Return the (X, Y) coordinate for the center point of the cell that contains the specified text.  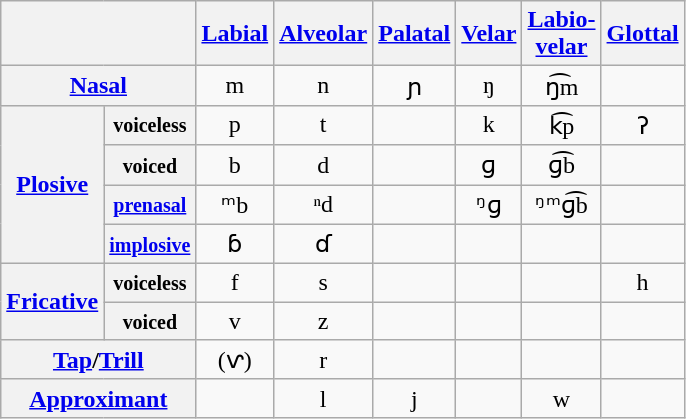
t (324, 125)
implosive (150, 244)
h (642, 283)
(ⱱ) (235, 360)
ɗ (324, 244)
d (324, 165)
l (324, 398)
Fricative (52, 302)
Nasal (98, 86)
p (235, 125)
z (324, 321)
m (235, 86)
ɡ͡b (562, 165)
Palatal (414, 34)
r (324, 360)
Plosive (52, 184)
ⁿd (324, 204)
k͡p (562, 125)
f (235, 283)
ᵑᵐɡ͡b (562, 204)
j (414, 398)
n (324, 86)
ŋ (489, 86)
v (235, 321)
ŋ͡m (562, 86)
ɲ (414, 86)
prenasal (150, 204)
b (235, 165)
ᵐb (235, 204)
w (562, 398)
Glottal (642, 34)
Labial (235, 34)
ᵑɡ (489, 204)
Labio-velar (562, 34)
Approximant (98, 398)
Velar (489, 34)
Alveolar (324, 34)
ɡ (489, 165)
ʔ (642, 125)
Tap/Trill (98, 360)
s (324, 283)
ɓ (235, 244)
k (489, 125)
